Output the [x, y] coordinate of the center of the cell containing the given text.  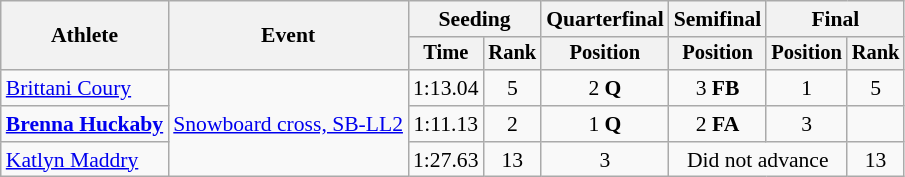
1 [806, 88]
3 FB [718, 88]
2 Q [605, 88]
Brittani Coury [84, 88]
Final [835, 19]
1 Q [605, 124]
1:11.13 [446, 124]
Snowboard cross, SB-LL2 [288, 124]
2 [512, 124]
3 [806, 124]
Time [446, 54]
Brenna Huckaby [84, 124]
1:13.04 [446, 88]
Event [288, 36]
Semifinal [718, 19]
Seeding [474, 19]
2 FA [718, 124]
Quarterfinal [605, 19]
Athlete [84, 36]
